Capture the cell that displays the provided text and extract its [x, y] central coordinate. 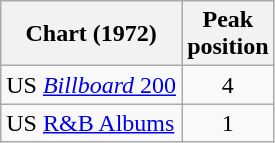
US Billboard 200 [92, 85]
4 [228, 85]
Peakposition [228, 34]
1 [228, 123]
US R&B Albums [92, 123]
Chart (1972) [92, 34]
